Output the [x, y] coordinate of the center of the cell containing the given text.  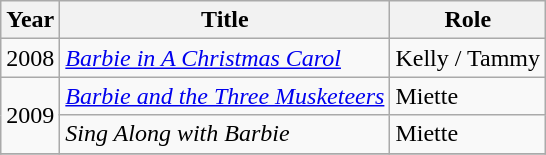
2009 [30, 115]
Barbie and the Three Musketeers [225, 96]
Year [30, 20]
Barbie in A Christmas Carol [225, 58]
Sing Along with Barbie [225, 134]
Kelly / Tammy [468, 58]
Role [468, 20]
2008 [30, 58]
Title [225, 20]
